Detect which cell encompasses the target text, then output its [X, Y] center coordinate. 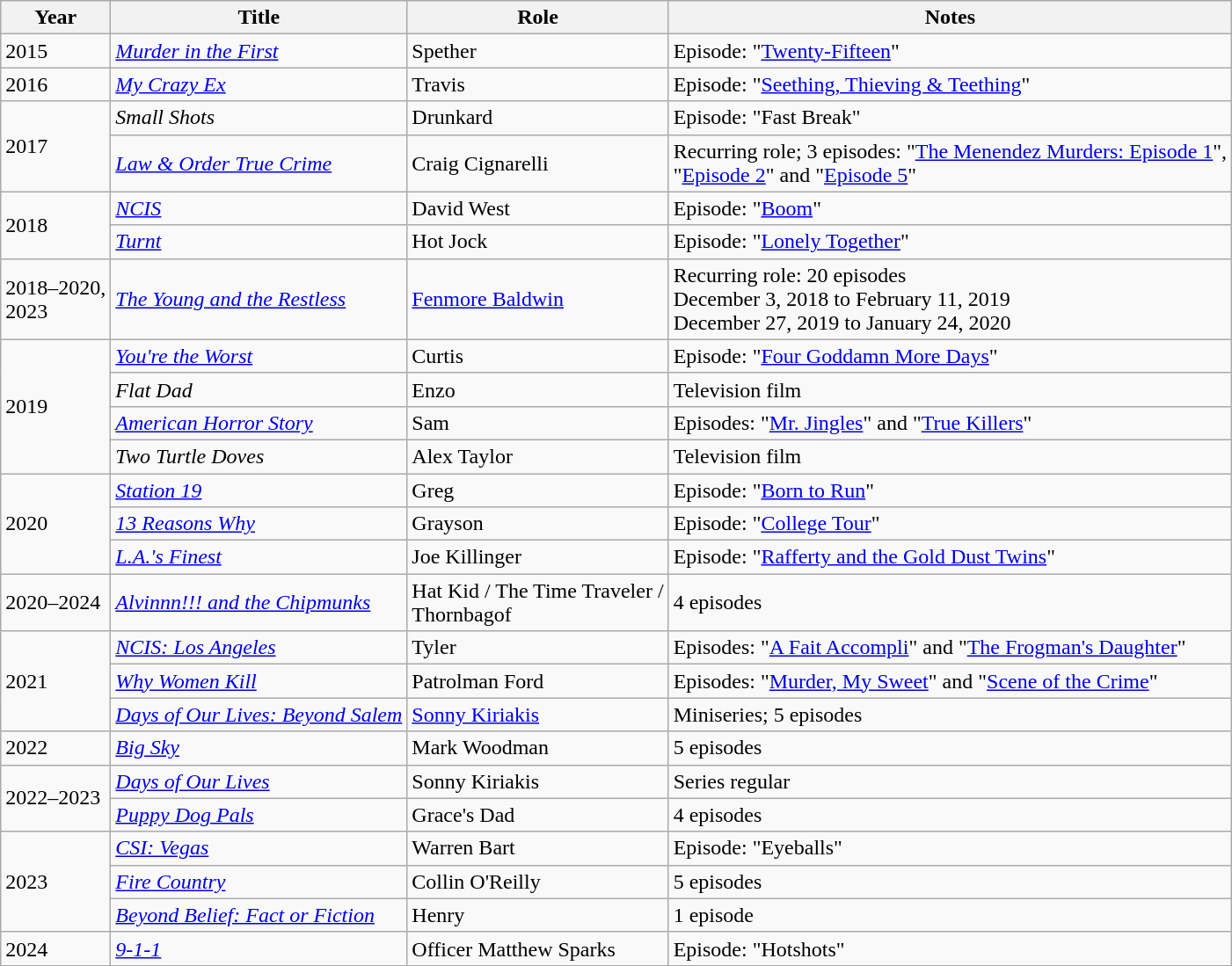
13 Reasons Why [259, 524]
Fenmore Baldwin [538, 299]
You're the Worst [259, 356]
Days of Our Lives: Beyond Salem [259, 715]
Puppy Dog Pals [259, 815]
Travis [538, 84]
Episode: "Rafferty and the Gold Dust Twins" [950, 557]
Role [538, 18]
NCIS: Los Angeles [259, 648]
2020 [56, 523]
Flat Dad [259, 389]
Notes [950, 18]
Days of Our Lives [259, 781]
Drunkard [538, 118]
2015 [56, 51]
Alvinnn!!! and the Chipmunks [259, 603]
Hot Jock [538, 242]
Law & Order True Crime [259, 163]
2018 [56, 225]
2016 [56, 84]
Episode: "Born to Run" [950, 490]
Turnt [259, 242]
Episode: "Fast Break" [950, 118]
Episode: "Four Goddamn More Days" [950, 356]
David West [538, 208]
Episode: "Hotshots" [950, 948]
Sam [538, 423]
Henry [538, 915]
Enzo [538, 389]
Officer Matthew Sparks [538, 948]
Grayson [538, 524]
Two Turtle Doves [259, 456]
Spether [538, 51]
2023 [56, 882]
Big Sky [259, 748]
American Horror Story [259, 423]
2022 [56, 748]
Episodes: "A Fait Accompli" and "The Frogman's Daughter" [950, 648]
2017 [56, 146]
1 episode [950, 915]
Recurring role; 3 episodes: "The Menendez Murders: Episode 1","Episode 2" and "Episode 5" [950, 163]
Beyond Belief: Fact or Fiction [259, 915]
Title [259, 18]
2018–2020,2023 [56, 299]
The Young and the Restless [259, 299]
Episode: "Lonely Together" [950, 242]
Hat Kid / The Time Traveler /Thornbagof [538, 603]
Miniseries; 5 episodes [950, 715]
Why Women Kill [259, 681]
Collin O'Reilly [538, 882]
Alex Taylor [538, 456]
NCIS [259, 208]
Episode: "Twenty-Fifteen" [950, 51]
9-1-1 [259, 948]
2022–2023 [56, 798]
Joe Killinger [538, 557]
Mark Woodman [538, 748]
Warren Bart [538, 848]
Small Shots [259, 118]
Episode: "College Tour" [950, 524]
Year [56, 18]
Recurring role: 20 episodesDecember 3, 2018 to February 11, 2019December 27, 2019 to January 24, 2020 [950, 299]
Episodes: "Mr. Jingles" and "True Killers" [950, 423]
Murder in the First [259, 51]
Greg [538, 490]
2024 [56, 948]
2020–2024 [56, 603]
Fire Country [259, 882]
Craig Cignarelli [538, 163]
Series regular [950, 781]
Episodes: "Murder, My Sweet" and "Scene of the Crime" [950, 681]
My Crazy Ex [259, 84]
Grace's Dad [538, 815]
Episode: "Eyeballs" [950, 848]
CSI: Vegas [259, 848]
Patrolman Ford [538, 681]
Station 19 [259, 490]
Episode: "Seething, Thieving & Teething" [950, 84]
L.A.'s Finest [259, 557]
Curtis [538, 356]
2019 [56, 406]
Episode: "Boom" [950, 208]
2021 [56, 681]
Tyler [538, 648]
